Extract the [x, y] coordinate from the center of the cell holding the provided text.  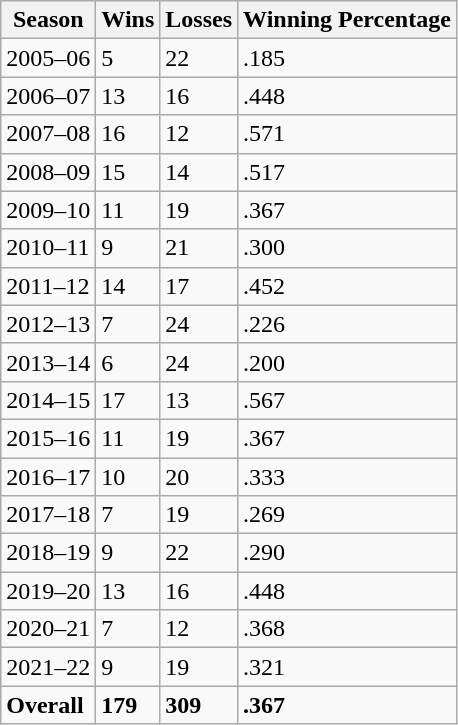
2007–08 [48, 134]
20 [199, 477]
6 [128, 362]
.452 [348, 286]
.185 [348, 58]
Winning Percentage [348, 20]
.300 [348, 248]
2021–22 [48, 667]
2017–18 [48, 515]
Losses [199, 20]
10 [128, 477]
15 [128, 172]
.200 [348, 362]
2008–09 [48, 172]
.226 [348, 324]
2018–19 [48, 553]
5 [128, 58]
Season [48, 20]
2015–16 [48, 438]
.333 [348, 477]
.571 [348, 134]
Overall [48, 705]
.368 [348, 629]
2010–11 [48, 248]
309 [199, 705]
179 [128, 705]
Wins [128, 20]
2005–06 [48, 58]
2014–15 [48, 400]
.290 [348, 553]
2016–17 [48, 477]
2019–20 [48, 591]
21 [199, 248]
.517 [348, 172]
.567 [348, 400]
2013–14 [48, 362]
.321 [348, 667]
2009–10 [48, 210]
.269 [348, 515]
2006–07 [48, 96]
2012–13 [48, 324]
2020–21 [48, 629]
2011–12 [48, 286]
